Pinpoint the cell where the given text exists, returning its [X, Y] midpoint coordinate. 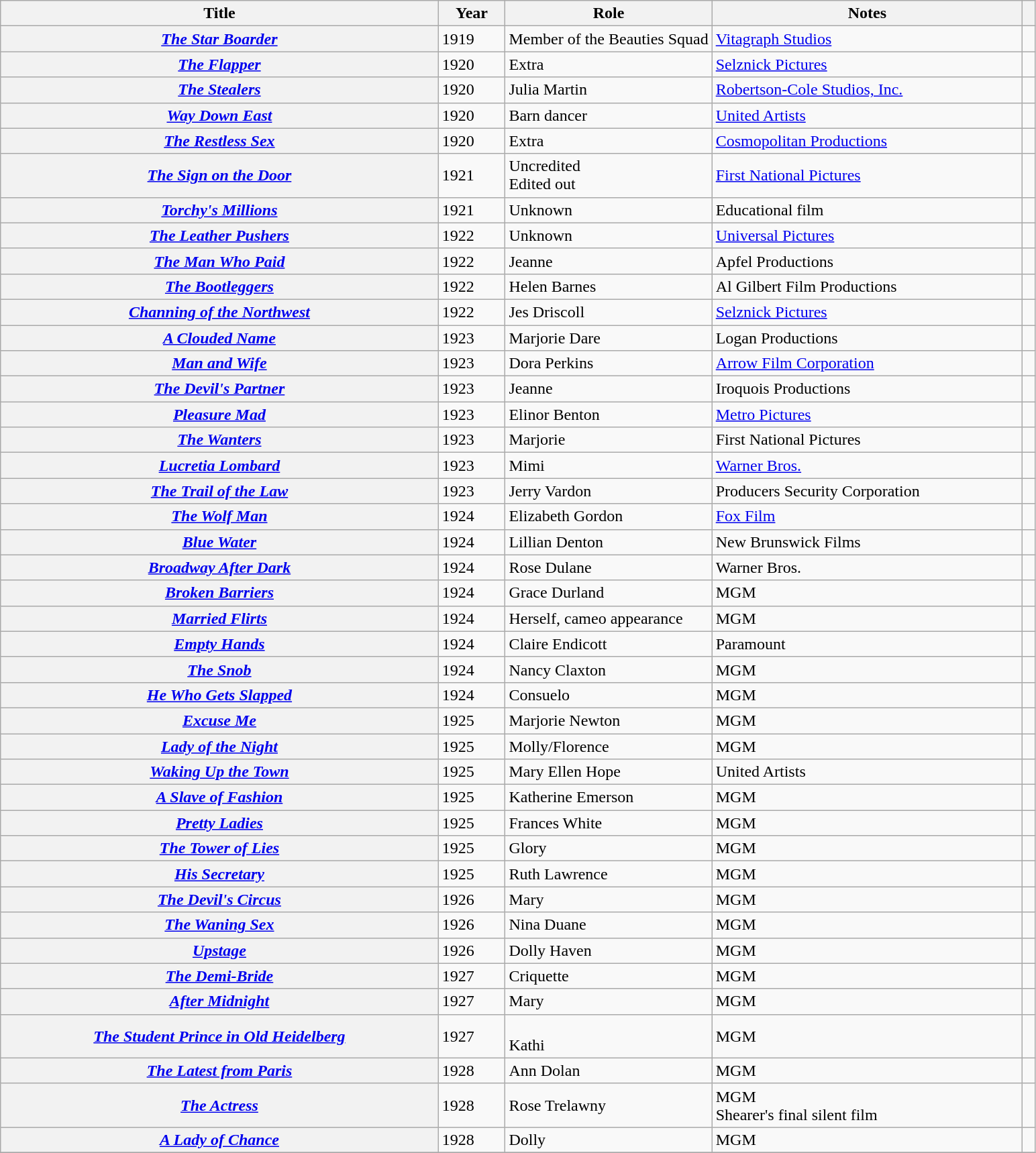
Elizabeth Gordon [609, 516]
The Latest from Paris [219, 1070]
Lucretia Lombard [219, 465]
Broadway After Dark [219, 567]
Marjorie Dare [609, 337]
A Slave of Fashion [219, 798]
Ann Dolan [609, 1070]
After Midnight [219, 1001]
Excuse Me [219, 720]
Glory [609, 848]
The Star Boarder [219, 39]
The Devil's Partner [219, 389]
Blue Water [219, 542]
Claire Endicott [609, 644]
Channing of the Northwest [219, 312]
Member of the Beauties Squad [609, 39]
Married Flirts [219, 618]
Nancy Claxton [609, 669]
Arrow Film Corporation [867, 364]
Grace Durland [609, 593]
1919 [472, 39]
Rose Trelawny [609, 1105]
The Leather Pushers [219, 235]
Julia Martin [609, 90]
Al Gilbert Film Productions [867, 286]
Pleasure Mad [219, 415]
Vitagraph Studios [867, 39]
His Secretary [219, 874]
Marjorie [609, 440]
Universal Pictures [867, 235]
Elinor Benton [609, 415]
Notes [867, 13]
A Clouded Name [219, 337]
Iroquois Productions [867, 389]
Paramount [867, 644]
MGMShearer's final silent film [867, 1105]
Helen Barnes [609, 286]
Cosmopolitan Productions [867, 141]
Nina Duane [609, 925]
Mimi [609, 465]
Consuelo [609, 695]
Broken Barriers [219, 593]
The Stealers [219, 90]
Marjorie Newton [609, 720]
Apfel Productions [867, 261]
He Who Gets Slapped [219, 695]
Dolly Haven [609, 950]
Dora Perkins [609, 364]
UncreditedEdited out [609, 176]
Dolly [609, 1140]
The Student Prince in Old Heidelberg [219, 1036]
Jes Driscoll [609, 312]
Way Down East [219, 115]
Logan Productions [867, 337]
Fox Film [867, 516]
The Restless Sex [219, 141]
The Demi-Bride [219, 976]
Title [219, 13]
Frances White [609, 823]
The Actress [219, 1105]
Role [609, 13]
Educational film [867, 210]
Empty Hands [219, 644]
Waking Up the Town [219, 772]
The Flapper [219, 64]
Kathi [609, 1036]
Upstage [219, 950]
Barn dancer [609, 115]
Molly/Florence [609, 747]
Mary Ellen Hope [609, 772]
A Lady of Chance [219, 1140]
Herself, cameo appearance [609, 618]
Criquette [609, 976]
Katherine Emerson [609, 798]
Torchy's Millions [219, 210]
The Waning Sex [219, 925]
Robertson-Cole Studios, Inc. [867, 90]
Year [472, 13]
Lady of the Night [219, 747]
The Wolf Man [219, 516]
Man and Wife [219, 364]
The Devil's Circus [219, 899]
Ruth Lawrence [609, 874]
The Tower of Lies [219, 848]
Pretty Ladies [219, 823]
The Wanters [219, 440]
New Brunswick Films [867, 542]
The Bootleggers [219, 286]
The Man Who Paid [219, 261]
Producers Security Corporation [867, 491]
The Sign on the Door [219, 176]
Metro Pictures [867, 415]
Jerry Vardon [609, 491]
Lillian Denton [609, 542]
Rose Dulane [609, 567]
The Trail of the Law [219, 491]
The Snob [219, 669]
